For the text-containing cell, return its midpoint in [x, y] coordinate format. 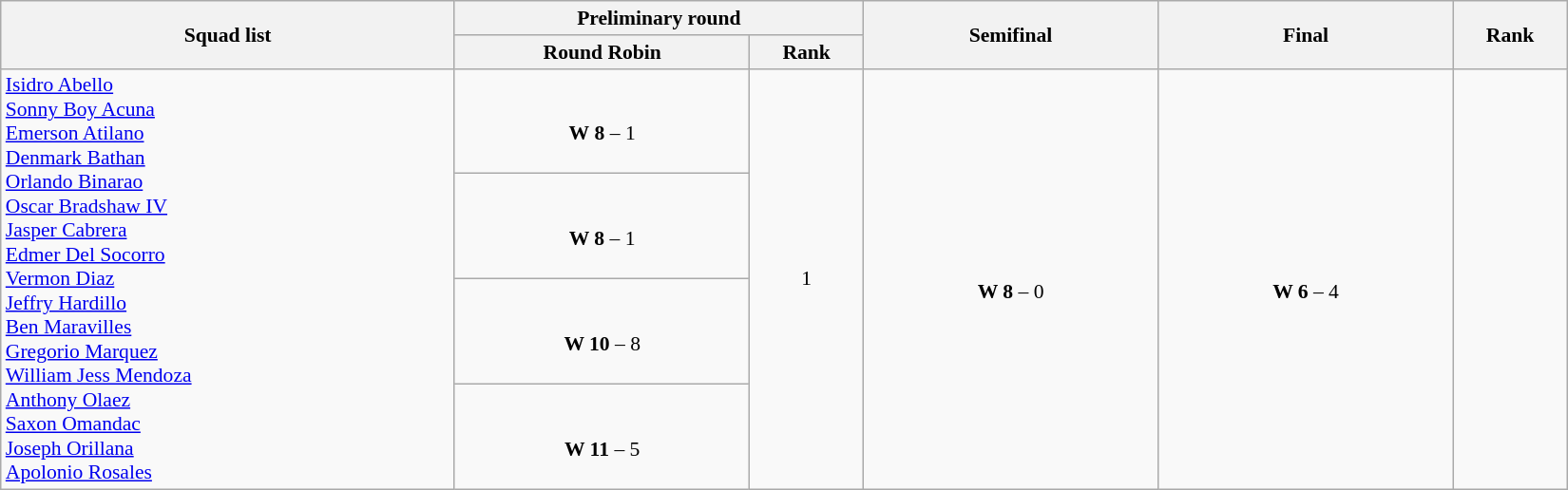
Final [1306, 34]
Squad list [228, 34]
Semifinal [1010, 34]
W 6 – 4 [1306, 279]
W 8 – 0 [1010, 279]
W 10 – 8 [602, 332]
Round Robin [602, 52]
1 [806, 279]
W 11 – 5 [602, 437]
Preliminary round [659, 18]
